For the text-containing cell, return its midpoint in (X, Y) coordinate format. 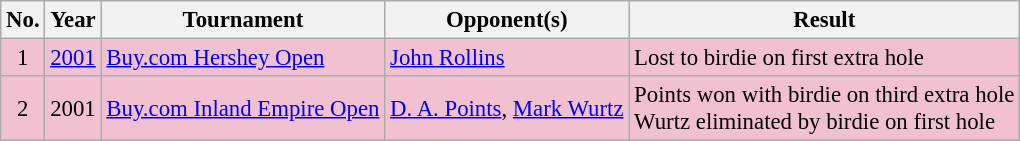
Buy.com Hershey Open (243, 58)
Lost to birdie on first extra hole (824, 58)
2 (23, 108)
Opponent(s) (507, 20)
John Rollins (507, 58)
Result (824, 20)
No. (23, 20)
Year (73, 20)
D. A. Points, Mark Wurtz (507, 108)
Buy.com Inland Empire Open (243, 108)
Points won with birdie on third extra holeWurtz eliminated by birdie on first hole (824, 108)
Tournament (243, 20)
1 (23, 58)
